Identify which cell holds the provided text, then report its (x, y) central coordinate. 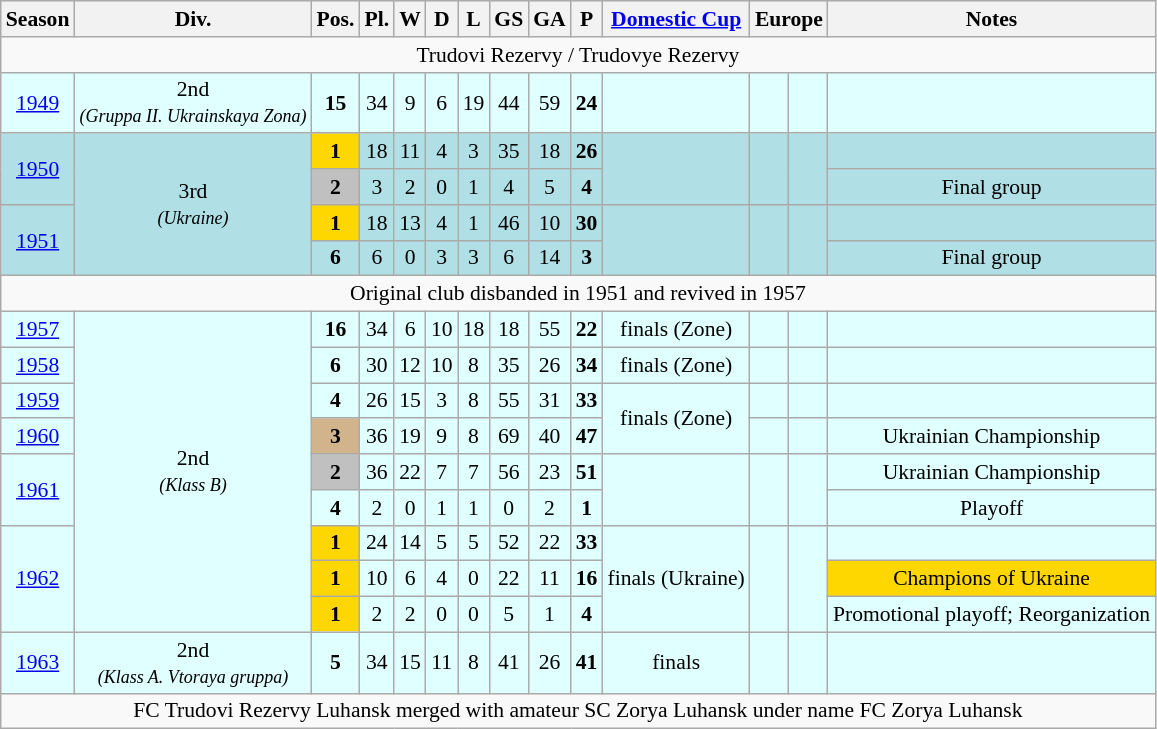
L (474, 19)
Domestic Cup (676, 19)
Europe (789, 19)
3rd(Ukraine) (192, 205)
1958 (38, 365)
1950 (38, 170)
W (410, 19)
Pos. (336, 19)
59 (550, 102)
Original club disbanded in 1951 and revived in 1957 (578, 294)
44 (508, 102)
1962 (38, 578)
31 (550, 401)
GA (550, 19)
1961 (38, 490)
finals (676, 662)
2nd(Klass B) (192, 472)
Notes (992, 19)
2nd(Klass A. Vtoraya gruppa) (192, 662)
1960 (38, 437)
Promotional playoff; Reorganization (992, 615)
D (442, 19)
1951 (38, 240)
finals (Ukraine) (676, 578)
1949 (38, 102)
P (587, 19)
Trudovi Rezervy / Trudovye Rezervy (578, 55)
69 (508, 437)
2nd(Gruppa II. Ukrainskaya Zona) (192, 102)
52 (508, 543)
12 (410, 365)
Season (38, 19)
1959 (38, 401)
47 (587, 437)
Pl. (376, 19)
Playoff (992, 508)
23 (550, 472)
Div. (192, 19)
13 (410, 223)
40 (550, 437)
1963 (38, 662)
46 (508, 223)
FC Trudovi Rezervy Luhansk merged with amateur SC Zorya Luhansk under name FC Zorya Luhansk (578, 711)
56 (508, 472)
GS (508, 19)
51 (587, 472)
1957 (38, 330)
Champions of Ukraine (992, 579)
